For the text-containing cell, return its midpoint in [X, Y] coordinate format. 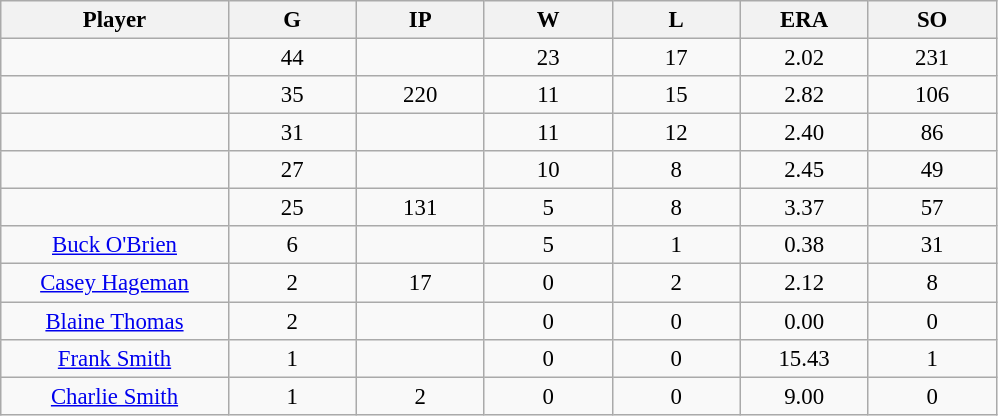
SO [932, 20]
12 [676, 133]
9.00 [804, 396]
L [676, 20]
35 [292, 95]
2.02 [804, 58]
Player [114, 20]
ERA [804, 20]
86 [932, 133]
10 [548, 170]
44 [292, 58]
231 [932, 58]
0.38 [804, 245]
0.00 [804, 321]
G [292, 20]
15.43 [804, 358]
23 [548, 58]
27 [292, 170]
IP [420, 20]
25 [292, 208]
2.12 [804, 283]
Charlie Smith [114, 396]
Buck O'Brien [114, 245]
220 [420, 95]
Frank Smith [114, 358]
Blaine Thomas [114, 321]
6 [292, 245]
3.37 [804, 208]
2.82 [804, 95]
106 [932, 95]
57 [932, 208]
15 [676, 95]
49 [932, 170]
131 [420, 208]
2.45 [804, 170]
W [548, 20]
2.40 [804, 133]
Casey Hageman [114, 283]
